Capture the cell that displays the provided text and extract its [X, Y] central coordinate. 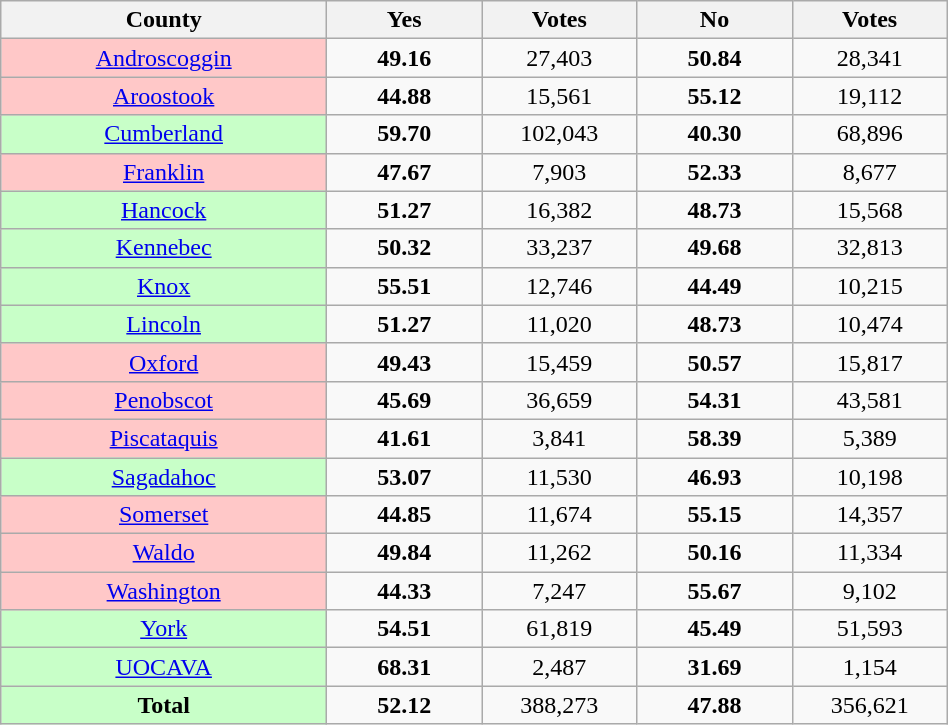
Penobscot [164, 400]
Lincoln [164, 324]
3,841 [560, 438]
19,112 [870, 96]
51,593 [870, 629]
28,341 [870, 58]
52.33 [714, 172]
15,817 [870, 362]
Piscataquis [164, 438]
49.43 [404, 362]
10,198 [870, 477]
Knox [164, 286]
53.07 [404, 477]
33,237 [560, 248]
15,561 [560, 96]
45.49 [714, 629]
Kennebec [164, 248]
15,568 [870, 210]
Franklin [164, 172]
44.49 [714, 286]
9,102 [870, 591]
50.57 [714, 362]
44.88 [404, 96]
10,215 [870, 286]
8,677 [870, 172]
Androscoggin [164, 58]
Total [164, 705]
27,403 [560, 58]
15,459 [560, 362]
7,903 [560, 172]
Yes [404, 20]
50.84 [714, 58]
58.39 [714, 438]
36,659 [560, 400]
10,474 [870, 324]
14,357 [870, 515]
55.12 [714, 96]
55.51 [404, 286]
Oxford [164, 362]
32,813 [870, 248]
7,247 [560, 591]
11,334 [870, 553]
55.15 [714, 515]
Cumberland [164, 134]
1,154 [870, 667]
46.93 [714, 477]
47.67 [404, 172]
44.85 [404, 515]
11,262 [560, 553]
York [164, 629]
Sagadahoc [164, 477]
Somerset [164, 515]
Washington [164, 591]
11,530 [560, 477]
43,581 [870, 400]
Waldo [164, 553]
68.31 [404, 667]
2,487 [560, 667]
5,389 [870, 438]
54.51 [404, 629]
No [714, 20]
11,020 [560, 324]
41.61 [404, 438]
44.33 [404, 591]
356,621 [870, 705]
55.67 [714, 591]
40.30 [714, 134]
68,896 [870, 134]
Aroostook [164, 96]
54.31 [714, 400]
49.68 [714, 248]
County [164, 20]
45.69 [404, 400]
102,043 [560, 134]
UOCAVA [164, 667]
61,819 [560, 629]
59.70 [404, 134]
50.32 [404, 248]
52.12 [404, 705]
11,674 [560, 515]
16,382 [560, 210]
50.16 [714, 553]
Hancock [164, 210]
12,746 [560, 286]
31.69 [714, 667]
47.88 [714, 705]
388,273 [560, 705]
49.16 [404, 58]
49.84 [404, 553]
